Search for the cell housing the specified text and yield its (X, Y) center coordinate. 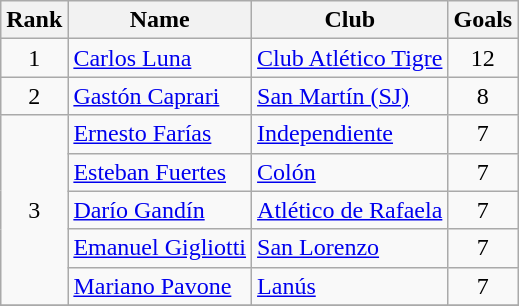
Independiente (350, 134)
San Martín (SJ) (350, 96)
12 (483, 58)
Lanús (350, 286)
Goals (483, 20)
Darío Gandín (160, 210)
Gastón Caprari (160, 96)
Ernesto Farías (160, 134)
Esteban Fuertes (160, 172)
Club Atlético Tigre (350, 58)
Carlos Luna (160, 58)
Rank (34, 20)
Emanuel Gigliotti (160, 248)
Atlético de Rafaela (350, 210)
2 (34, 96)
Mariano Pavone (160, 286)
Name (160, 20)
Club (350, 20)
Colón (350, 172)
8 (483, 96)
San Lorenzo (350, 248)
1 (34, 58)
3 (34, 210)
